Scan for the cell matching the given text and deliver its [X, Y] coordinate at center. 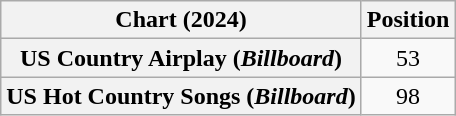
Chart (2024) [181, 20]
98 [408, 96]
Position [408, 20]
US Country Airplay (Billboard) [181, 58]
53 [408, 58]
US Hot Country Songs (Billboard) [181, 96]
